Scan for the cell matching the given text and deliver its [x, y] coordinate at center. 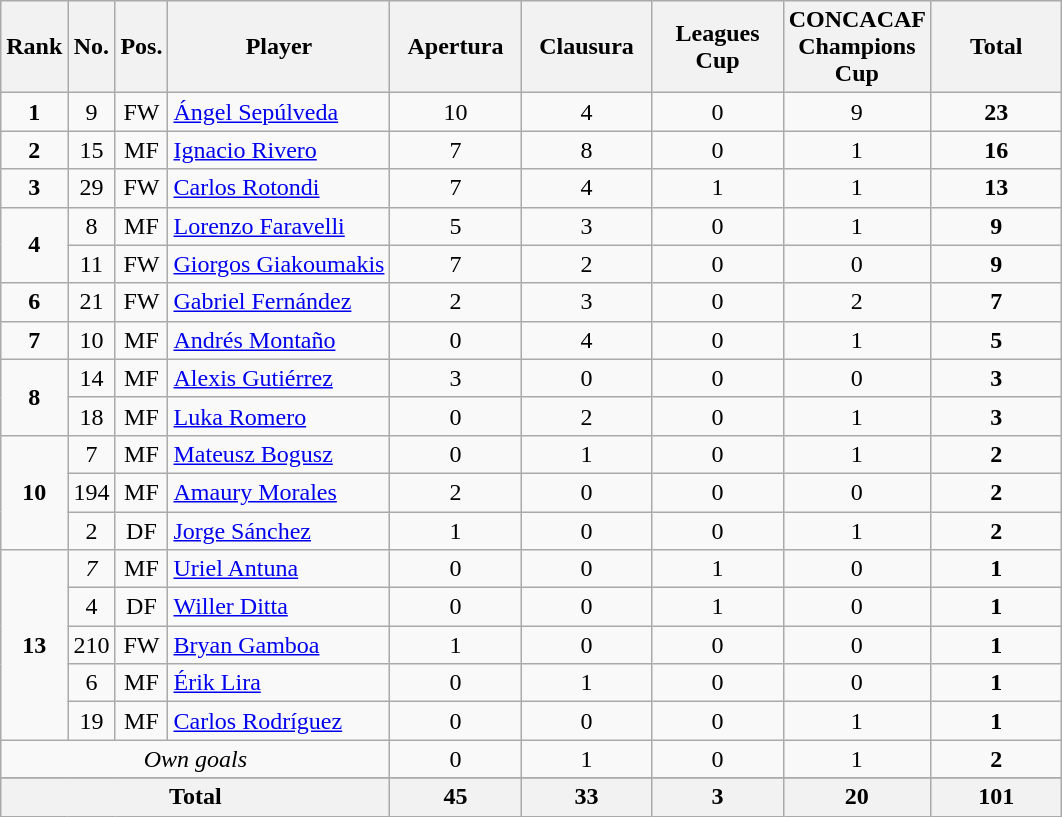
14 [92, 378]
Leagues Cup [718, 47]
No. [92, 47]
Pos. [142, 47]
Amaury Morales [279, 492]
Carlos Rotondi [279, 188]
Willer Ditta [279, 607]
Lorenzo Faravelli [279, 226]
Mateusz Bogusz [279, 454]
Giorgos Giakoumakis [279, 264]
Uriel Antuna [279, 569]
23 [996, 112]
21 [92, 302]
Luka Romero [279, 416]
19 [92, 721]
Andrés Montaño [279, 340]
45 [456, 797]
Alexis Gutiérrez [279, 378]
Player [279, 47]
20 [856, 797]
15 [92, 150]
33 [586, 797]
Jorge Sánchez [279, 531]
Own goals [196, 759]
Carlos Rodríguez [279, 721]
29 [92, 188]
194 [92, 492]
11 [92, 264]
Apertura [456, 47]
Gabriel Fernández [279, 302]
Clausura [586, 47]
Ángel Sepúlveda [279, 112]
Bryan Gamboa [279, 645]
210 [92, 645]
18 [92, 416]
CONCACAF Champions Cup [856, 47]
Rank [34, 47]
Ignacio Rivero [279, 150]
101 [996, 797]
Érik Lira [279, 683]
16 [996, 150]
